Return the [X, Y] coordinate for the center point of the cell that contains the specified text.  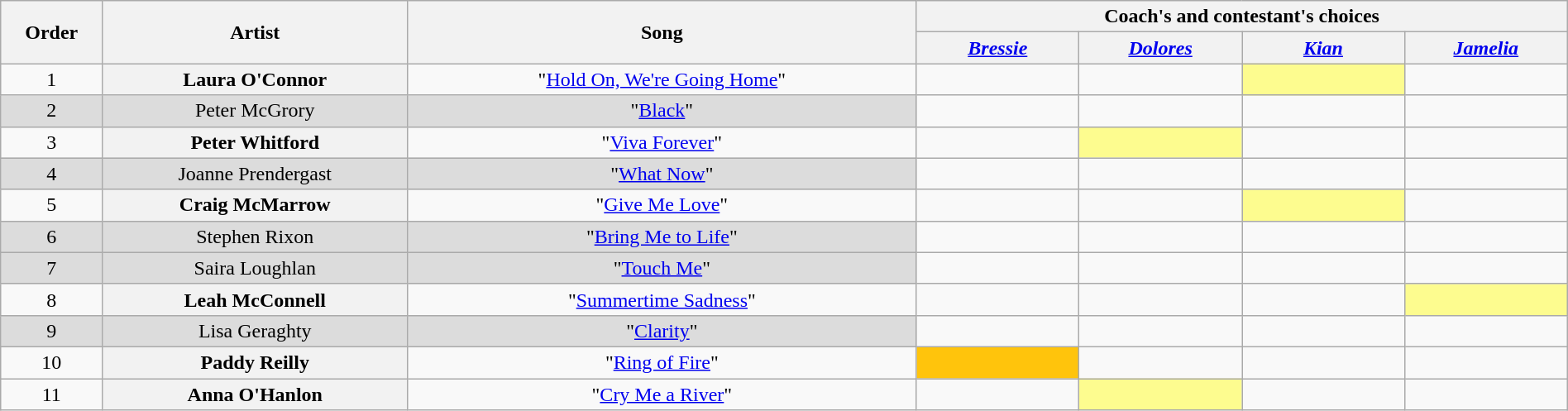
4 [51, 174]
"Touch Me" [662, 268]
7 [51, 268]
Coach's and contestant's choices [1242, 17]
Paddy Reilly [255, 362]
"Clarity" [662, 331]
"Ring of Fire" [662, 362]
"Bring Me to Life" [662, 237]
3 [51, 142]
Order [51, 32]
Lisa Geraghty [255, 331]
Peter Whitford [255, 142]
"Hold On, We're Going Home" [662, 79]
Anna O'Hanlon [255, 394]
Dolores [1161, 48]
Kian [1323, 48]
1 [51, 79]
Song [662, 32]
Craig McMarrow [255, 205]
5 [51, 205]
"Give Me Love" [662, 205]
Bressie [997, 48]
10 [51, 362]
Artist [255, 32]
"What Now" [662, 174]
"Viva Forever" [662, 142]
Peter McGrory [255, 111]
Saira Loughlan [255, 268]
8 [51, 299]
Jamelia [1485, 48]
"Summertime Sadness" [662, 299]
"Black" [662, 111]
Stephen Rixon [255, 237]
2 [51, 111]
11 [51, 394]
9 [51, 331]
Joanne Prendergast [255, 174]
6 [51, 237]
"Cry Me a River" [662, 394]
Leah McConnell [255, 299]
Laura O'Connor [255, 79]
